Return (x, y) of the center of cell containing provided text 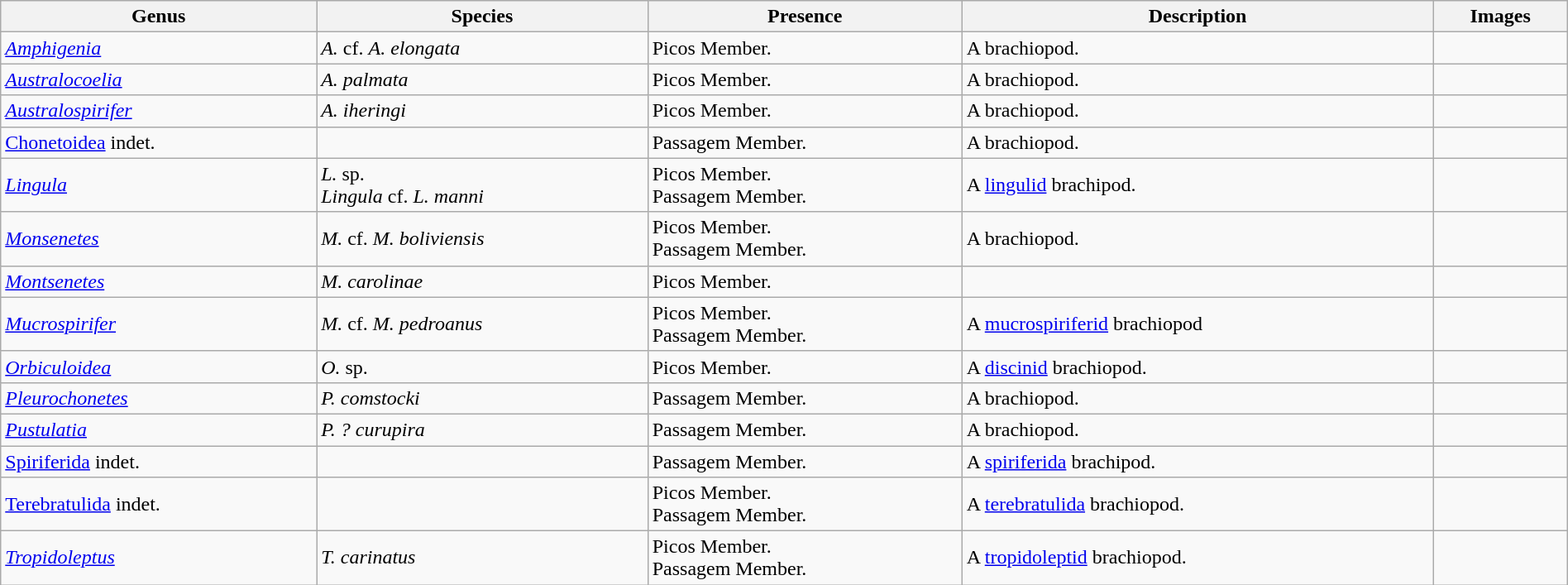
A. cf. A. elongata (483, 48)
Orbiculoidea (159, 367)
Pleurochonetes (159, 398)
Amphigenia (159, 48)
Tropidoleptus (159, 558)
A lingulid brachipod. (1198, 185)
Terebratulida indet. (159, 505)
A. palmata (483, 79)
P. ? curupira (483, 429)
Chonetoidea indet. (159, 142)
Pustulatia (159, 429)
Australospirifer (159, 111)
A mucrospiriferid brachiopod (1198, 324)
Description (1198, 17)
A terebratulida brachiopod. (1198, 505)
M. cf. M. pedroanus (483, 324)
A. iheringi (483, 111)
Images (1500, 17)
P. comstocki (483, 398)
Australocoelia (159, 79)
M. carolinae (483, 281)
L. sp.Lingula cf. L. manni (483, 185)
Monsenetes (159, 238)
Mucrospirifer (159, 324)
Montsenetes (159, 281)
Genus (159, 17)
Presence (805, 17)
Species (483, 17)
A tropidoleptid brachiopod. (1198, 558)
A discinid brachiopod. (1198, 367)
T. carinatus (483, 558)
M. cf. M. boliviensis (483, 238)
Spiriferida indet. (159, 461)
O. sp. (483, 367)
Lingula (159, 185)
A spiriferida brachipod. (1198, 461)
